For the text-containing cell, return its midpoint in (x, y) coordinate format. 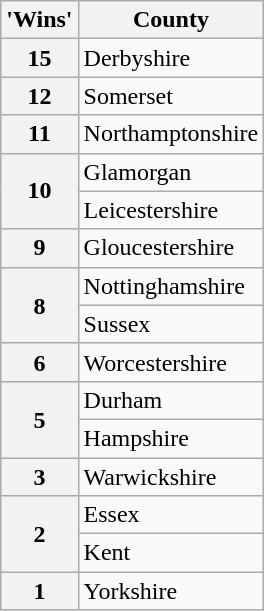
Durham (171, 400)
12 (40, 96)
Derbyshire (171, 58)
Warwickshire (171, 477)
Somerset (171, 96)
3 (40, 477)
Hampshire (171, 438)
Essex (171, 515)
9 (40, 248)
County (171, 20)
1 (40, 591)
15 (40, 58)
Yorkshire (171, 591)
5 (40, 419)
6 (40, 362)
Leicestershire (171, 210)
Gloucestershire (171, 248)
Nottinghamshire (171, 286)
'Wins' (40, 20)
Glamorgan (171, 172)
10 (40, 191)
2 (40, 534)
Sussex (171, 324)
Worcestershire (171, 362)
8 (40, 305)
Kent (171, 553)
Northamptonshire (171, 134)
11 (40, 134)
